Provide the [X, Y] coordinate of the cell's center where the given text is located.  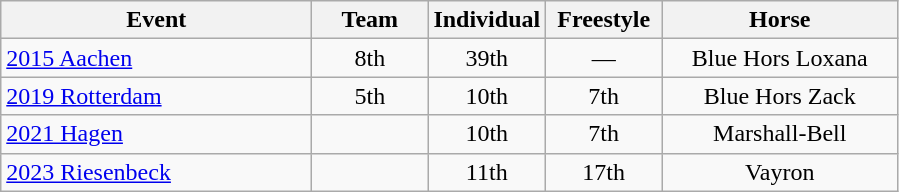
17th [604, 172]
Marshall-Bell [780, 134]
Individual [487, 20]
39th [487, 58]
Vayron [780, 172]
Horse [780, 20]
Event [156, 20]
Blue Hors Loxana [780, 58]
2021 Hagen [156, 134]
2023 Riesenbeck [156, 172]
5th [370, 96]
8th [370, 58]
11th [487, 172]
2015 Aachen [156, 58]
Freestyle [604, 20]
Team [370, 20]
— [604, 58]
2019 Rotterdam [156, 96]
Blue Hors Zack [780, 96]
